Search for the cell housing the specified text and yield its (X, Y) center coordinate. 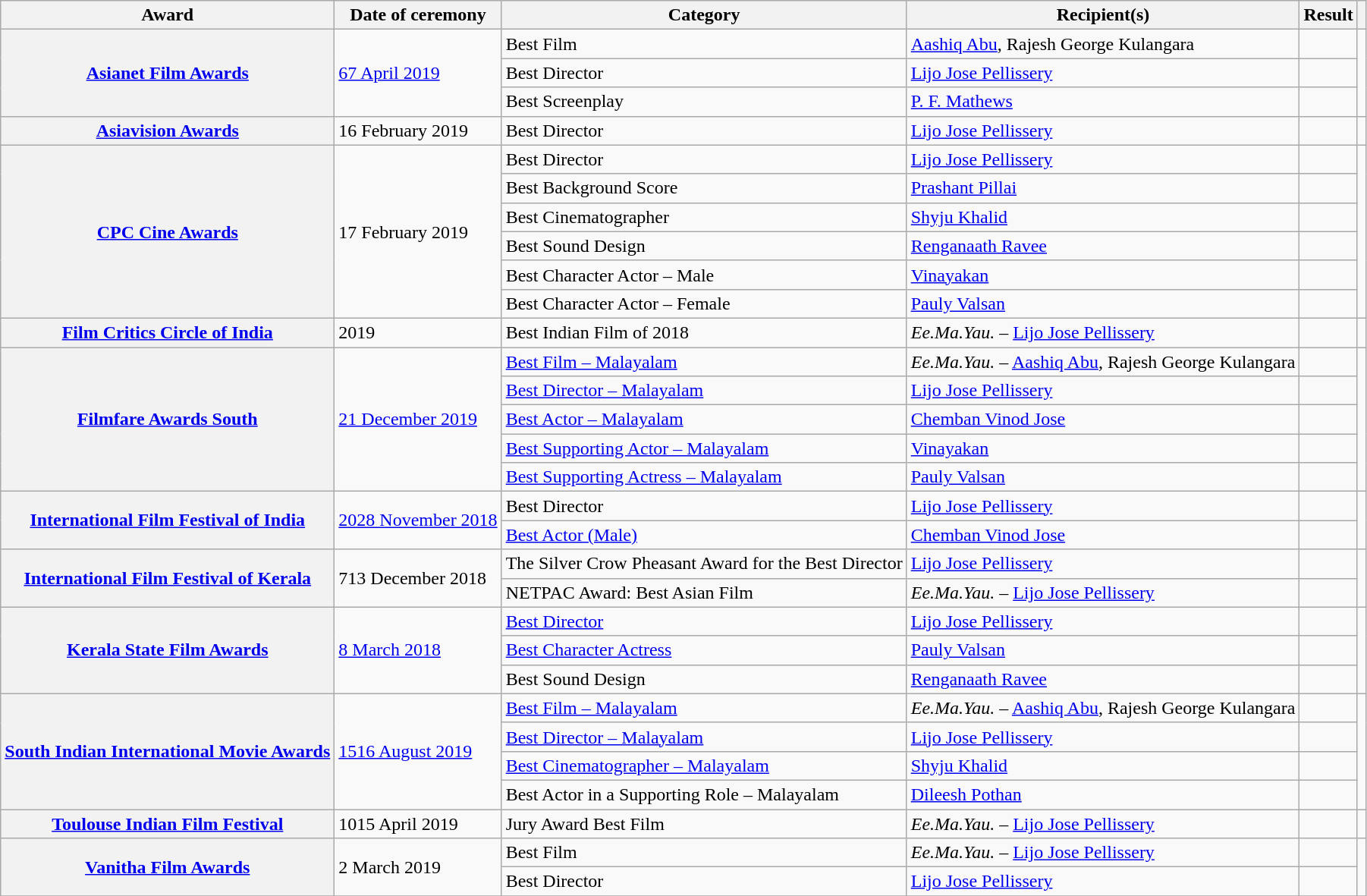
713 December 2018 (418, 578)
Best Actor – Malayalam (704, 420)
P. F. Mathews (1103, 102)
Film Critics Circle of India (168, 332)
Asianet Film Awards (168, 73)
Best Actor (Male) (704, 535)
Recipient(s) (1103, 15)
8 March 2018 (418, 650)
Date of ceremony (418, 15)
1516 August 2019 (418, 751)
Dileesh Pothan (1103, 794)
Prashant Pillai (1103, 188)
21 December 2019 (418, 420)
Kerala State Film Awards (168, 650)
Asiavision Awards (168, 130)
Best Cinematographer – Malayalam (704, 766)
Best Supporting Actor – Malayalam (704, 448)
2 March 2019 (418, 867)
Aashiq Abu, Rajesh George Kulangara (1103, 44)
South Indian International Movie Awards (168, 751)
NETPAC Award: Best Asian Film (704, 593)
Toulouse Indian Film Festival (168, 823)
1015 April 2019 (418, 823)
Best Actor in a Supporting Role – Malayalam (704, 794)
CPC Cine Awards (168, 231)
Vanitha Film Awards (168, 867)
International Film Festival of Kerala (168, 578)
Filmfare Awards South (168, 420)
16 February 2019 (418, 130)
The Silver Crow Pheasant Award for the Best Director (704, 564)
Best Cinematographer (704, 217)
Best Screenplay (704, 102)
Best Character Actor – Male (704, 275)
Best Supporting Actress – Malayalam (704, 477)
2019 (418, 332)
Best Indian Film of 2018 (704, 332)
Result (1328, 15)
Category (704, 15)
Best Character Actress (704, 650)
Best Character Actor – Female (704, 303)
67 April 2019 (418, 73)
17 February 2019 (418, 231)
Best Background Score (704, 188)
2028 November 2018 (418, 520)
International Film Festival of India (168, 520)
Jury Award Best Film (704, 823)
Award (168, 15)
